Locate the cell with the specified text and output its (x, y) center coordinate. 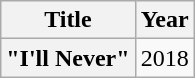
Year (164, 20)
"I'll Never" (68, 58)
Title (68, 20)
2018 (164, 58)
